Capture the cell that displays the provided text and extract its [x, y] central coordinate. 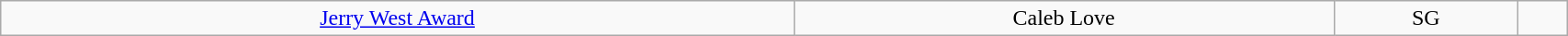
SG [1426, 18]
Jerry West Award [398, 18]
Caleb Love [1064, 18]
